Search for the cell housing the specified text and yield its (X, Y) center coordinate. 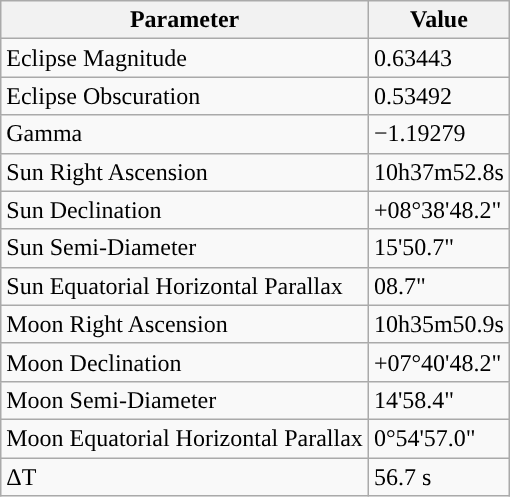
Moon Declination (185, 362)
0.53492 (438, 96)
14'58.4" (438, 400)
−1.19279 (438, 134)
ΔT (185, 477)
Sun Right Ascension (185, 172)
Sun Semi-Diameter (185, 248)
Sun Equatorial Horizontal Parallax (185, 286)
Gamma (185, 134)
Eclipse Obscuration (185, 96)
56.7 s (438, 477)
08.7" (438, 286)
+07°40'48.2" (438, 362)
Moon Semi-Diameter (185, 400)
Moon Right Ascension (185, 324)
15'50.7" (438, 248)
10h35m50.9s (438, 324)
Value (438, 20)
0°54'57.0" (438, 438)
Eclipse Magnitude (185, 58)
10h37m52.8s (438, 172)
+08°38'48.2" (438, 210)
Parameter (185, 20)
Sun Declination (185, 210)
0.63443 (438, 58)
Moon Equatorial Horizontal Parallax (185, 438)
